Determine the [x, y] coordinate at the center of the cell enclosing the given text.  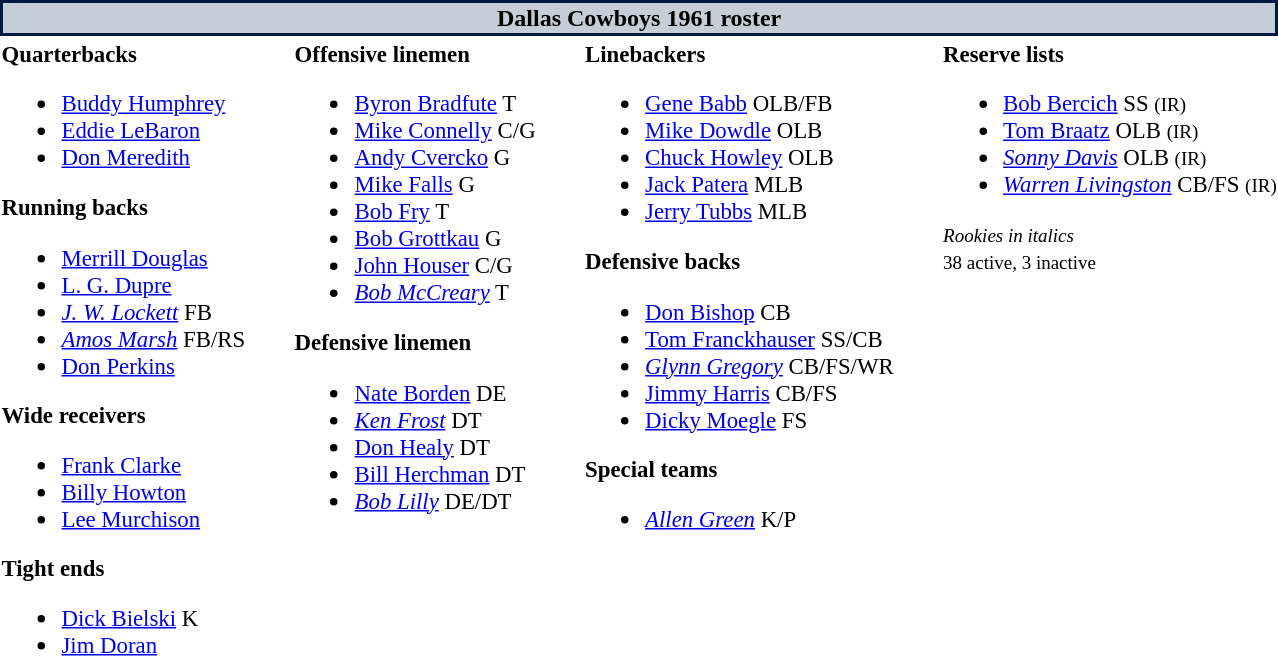
Dallas Cowboys 1961 roster [639, 18]
